From the cell containing the given text, extract its center point as (x, y) coordinate. 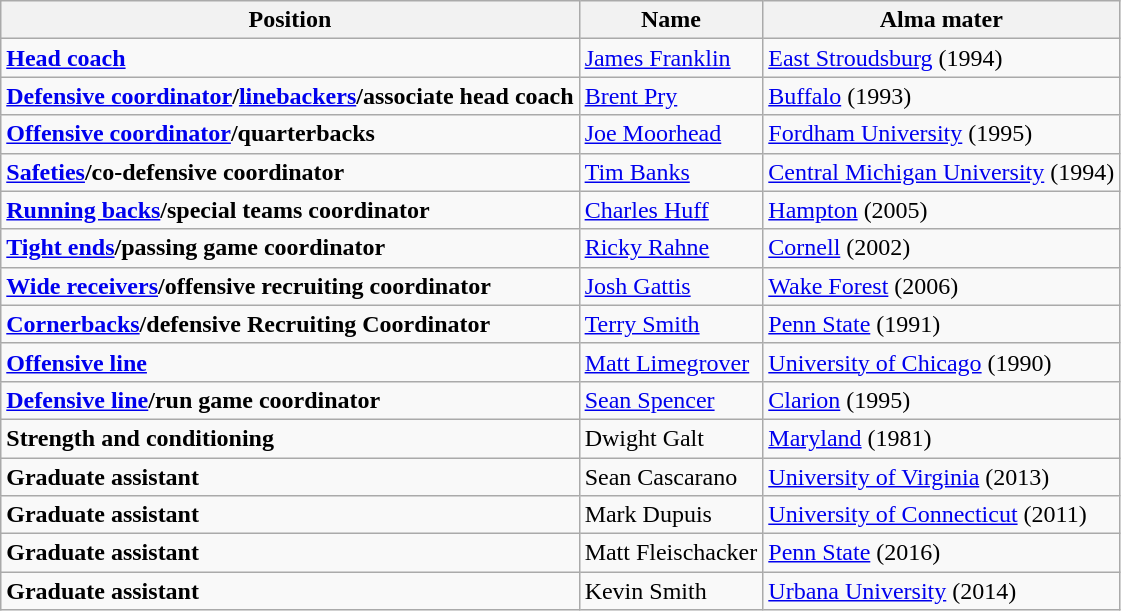
Wide receivers/offensive recruiting coordinator (290, 286)
Head coach (290, 58)
Charles Huff (671, 210)
Penn State (2016) (942, 553)
Cornell (2002) (942, 248)
Penn State (1991) (942, 324)
Maryland (1981) (942, 438)
Brent Pry (671, 96)
Ricky Rahne (671, 248)
Offensive coordinator/quarterbacks (290, 134)
Joe Moorhead (671, 134)
Defensive line/run game coordinator (290, 400)
Dwight Galt (671, 438)
Offensive line (290, 362)
Name (671, 20)
Hampton (2005) (942, 210)
Position (290, 20)
Defensive coordinator/linebackers/associate head coach (290, 96)
Mark Dupuis (671, 515)
Cornerbacks/defensive Recruiting Coordinator (290, 324)
Clarion (1995) (942, 400)
Matt Fleischacker (671, 553)
Tight ends/passing game coordinator (290, 248)
University of Connecticut (2011) (942, 515)
Running backs/special teams coordinator (290, 210)
Sean Spencer (671, 400)
Central Michigan University (1994) (942, 172)
Terry Smith (671, 324)
James Franklin (671, 58)
Matt Limegrover (671, 362)
University of Virginia (2013) (942, 477)
Buffalo (1993) (942, 96)
Safeties/co-defensive coordinator (290, 172)
University of Chicago (1990) (942, 362)
Kevin Smith (671, 591)
East Stroudsburg (1994) (942, 58)
Urbana University (2014) (942, 591)
Josh Gattis (671, 286)
Alma mater (942, 20)
Strength and conditioning (290, 438)
Wake Forest (2006) (942, 286)
Fordham University (1995) (942, 134)
Sean Cascarano (671, 477)
Tim Banks (671, 172)
